From the cell containing the given text, extract its center point as (x, y) coordinate. 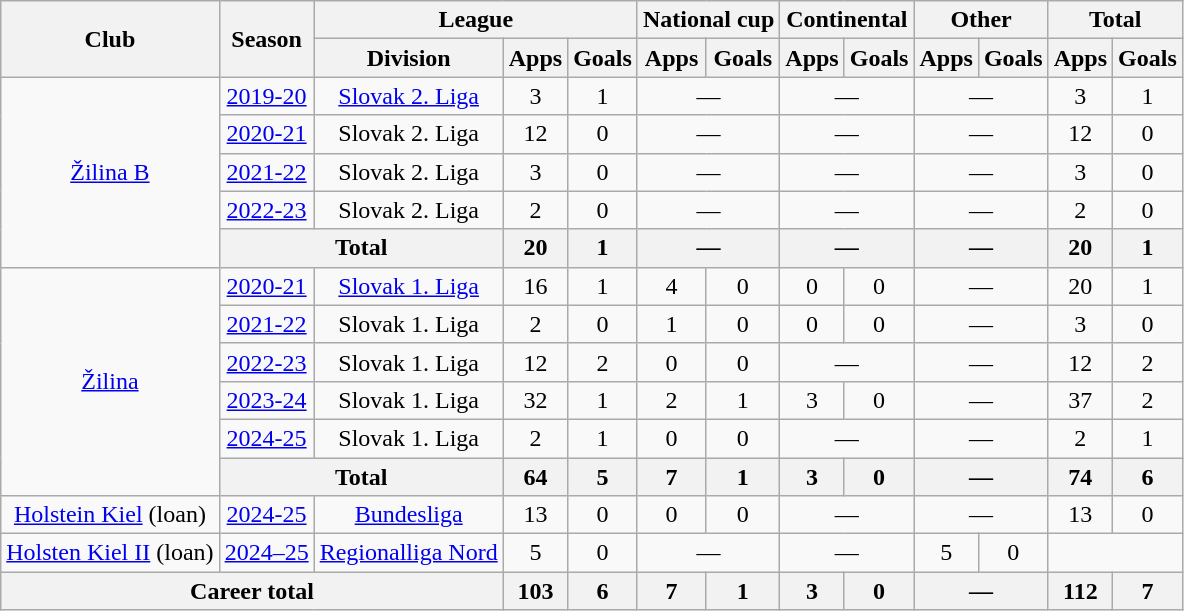
2024–25 (266, 553)
Bundesliga (408, 515)
Continental (847, 20)
Division (408, 58)
74 (1080, 477)
Regionalliga Nord (408, 553)
Other (981, 20)
National cup (708, 20)
Žilina (110, 381)
37 (1080, 400)
32 (535, 400)
Career total (252, 591)
103 (535, 591)
64 (535, 477)
16 (535, 286)
Club (110, 39)
Season (266, 39)
2019-20 (266, 96)
League (476, 20)
Holsten Kiel II (loan) (110, 553)
Žilina B (110, 172)
112 (1080, 591)
4 (671, 286)
Holstein Kiel (loan) (110, 515)
2023-24 (266, 400)
